From the cell containing the given text, extract its center point as (x, y) coordinate. 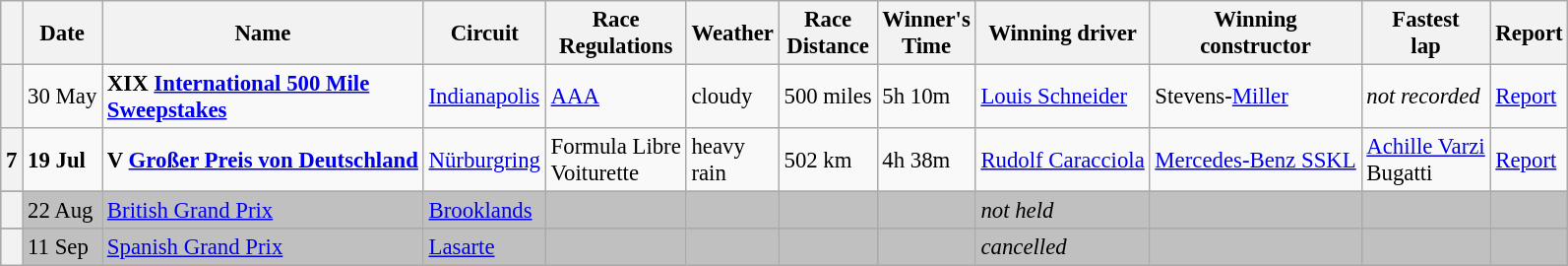
Name (264, 33)
Weather (732, 33)
heavy rain (732, 160)
11 Sep (63, 247)
cancelled (1063, 247)
4h 38m (926, 160)
not recorded (1425, 97)
Fastestlap (1425, 33)
7 (12, 160)
Winningconstructor (1256, 33)
Stevens-Miller (1256, 97)
Spanish Grand Prix (264, 247)
Achille VarziBugatti (1425, 160)
502 km (828, 160)
British Grand Prix (264, 211)
Rudolf Caracciola (1063, 160)
Date (63, 33)
Brooklands (484, 211)
V Großer Preis von Deutschland (264, 160)
XIX International 500 Mile Sweepstakes (264, 97)
Lasarte (484, 247)
Mercedes-Benz SSKL (1256, 160)
Circuit (484, 33)
Louis Schneider (1063, 97)
Formula LibreVoiturette (616, 160)
RaceDistance (828, 33)
5h 10m (926, 97)
500 miles (828, 97)
Indianapolis (484, 97)
Nürburgring (484, 160)
AAA (616, 97)
RaceRegulations (616, 33)
Winner'sTime (926, 33)
Winning driver (1063, 33)
22 Aug (63, 211)
19 Jul (63, 160)
not held (1063, 211)
30 May (63, 97)
cloudy (732, 97)
